Locate the cell with the specified text and output its [X, Y] center coordinate. 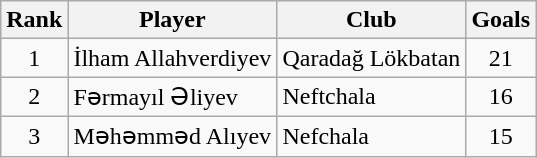
21 [501, 58]
Club [372, 20]
15 [501, 136]
Fərmayıl Əliyev [172, 97]
Qaradağ Lökbatan [372, 58]
2 [34, 97]
1 [34, 58]
Məhəmməd Alıyev [172, 136]
16 [501, 97]
3 [34, 136]
Rank [34, 20]
Nefchala [372, 136]
İlham Allahverdiyev [172, 58]
Neftchala [372, 97]
Goals [501, 20]
Player [172, 20]
